Capture the cell that displays the provided text and extract its [x, y] central coordinate. 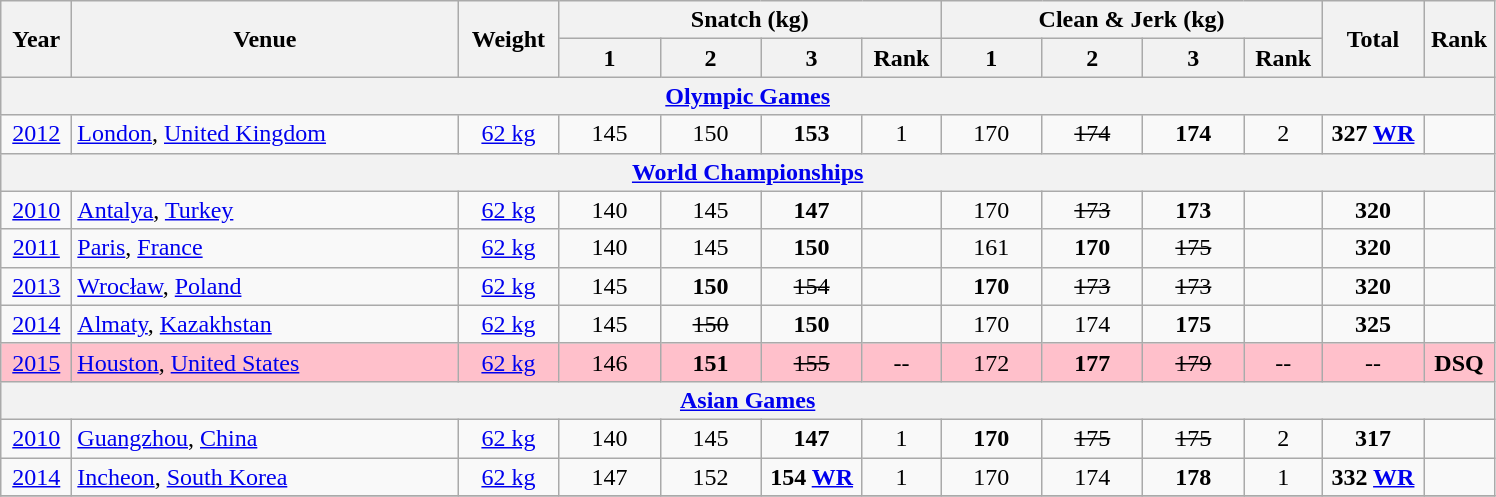
Incheon, South Korea [265, 477]
Asian Games [748, 400]
146 [610, 362]
332 WR [1372, 477]
London, United Kingdom [265, 134]
153 [812, 134]
Total [1372, 39]
327 WR [1372, 134]
317 [1372, 438]
Almaty, Kazakhstan [265, 324]
Snatch (kg) [750, 20]
177 [1092, 362]
Wrocław, Poland [265, 286]
325 [1372, 324]
154 WR [812, 477]
Clean & Jerk (kg) [1132, 20]
Paris, France [265, 248]
2012 [36, 134]
161 [992, 248]
Year [36, 39]
Houston, United States [265, 362]
Weight [508, 39]
152 [710, 477]
World Championships [748, 172]
155 [812, 362]
172 [992, 362]
178 [1194, 477]
Antalya, Turkey [265, 210]
Venue [265, 39]
151 [710, 362]
Guangzhou, China [265, 438]
2015 [36, 362]
2011 [36, 248]
Olympic Games [748, 96]
2013 [36, 286]
154 [812, 286]
179 [1194, 362]
DSQ [1460, 362]
